Provide the (x, y) coordinate of the cell's center where the given text is located.  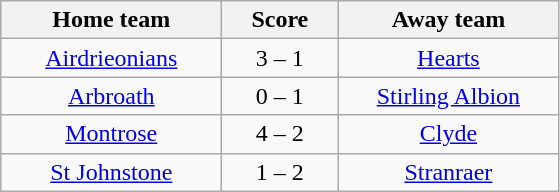
Score (280, 20)
Airdrieonians (112, 58)
3 – 1 (280, 58)
4 – 2 (280, 134)
Stirling Albion (448, 96)
1 – 2 (280, 172)
Arbroath (112, 96)
Home team (112, 20)
Clyde (448, 134)
St Johnstone (112, 172)
0 – 1 (280, 96)
Away team (448, 20)
Stranraer (448, 172)
Montrose (112, 134)
Hearts (448, 58)
